Capture the cell that displays the provided text and extract its [X, Y] central coordinate. 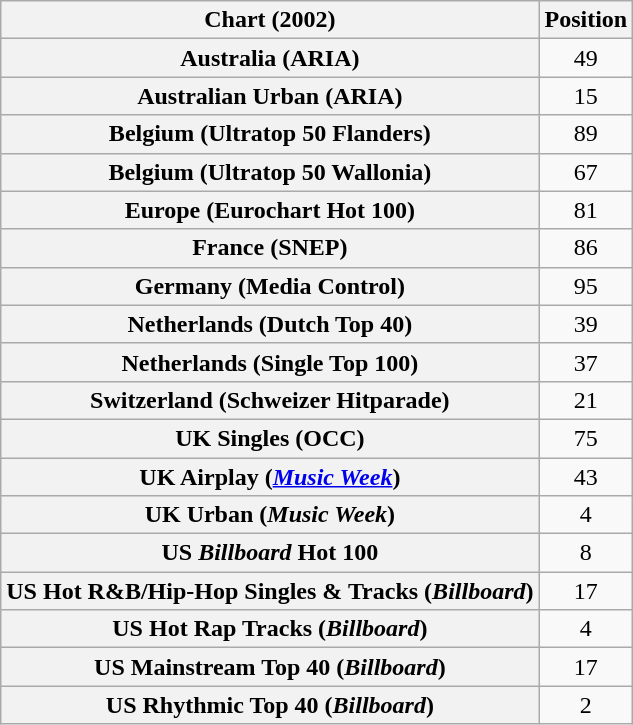
UK Singles (OCC) [270, 438]
81 [586, 210]
Belgium (Ultratop 50 Flanders) [270, 134]
US Rhythmic Top 40 (Billboard) [270, 705]
Netherlands (Single Top 100) [270, 362]
Switzerland (Schweizer Hitparade) [270, 400]
15 [586, 96]
Netherlands (Dutch Top 40) [270, 324]
Germany (Media Control) [270, 286]
2 [586, 705]
67 [586, 172]
Chart (2002) [270, 20]
Position [586, 20]
21 [586, 400]
39 [586, 324]
US Billboard Hot 100 [270, 553]
Belgium (Ultratop 50 Wallonia) [270, 172]
89 [586, 134]
Europe (Eurochart Hot 100) [270, 210]
8 [586, 553]
75 [586, 438]
Australian Urban (ARIA) [270, 96]
86 [586, 248]
95 [586, 286]
Australia (ARIA) [270, 58]
UK Airplay (Music Week) [270, 477]
US Hot R&B/Hip-Hop Singles & Tracks (Billboard) [270, 591]
37 [586, 362]
France (SNEP) [270, 248]
US Mainstream Top 40 (Billboard) [270, 667]
49 [586, 58]
43 [586, 477]
US Hot Rap Tracks (Billboard) [270, 629]
UK Urban (Music Week) [270, 515]
